Return the [x, y] coordinate for the center point of the cell that contains the specified text.  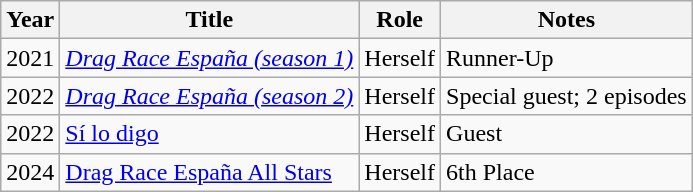
Runner-Up [567, 58]
Notes [567, 20]
6th Place [567, 172]
Guest [567, 134]
Year [30, 20]
Title [210, 20]
Drag Race España All Stars [210, 172]
Drag Race España (season 1) [210, 58]
Role [400, 20]
Sí lo digo [210, 134]
2021 [30, 58]
2024 [30, 172]
Drag Race España (season 2) [210, 96]
Special guest; 2 episodes [567, 96]
